Detect which cell encompasses the target text, then output its (X, Y) center coordinate. 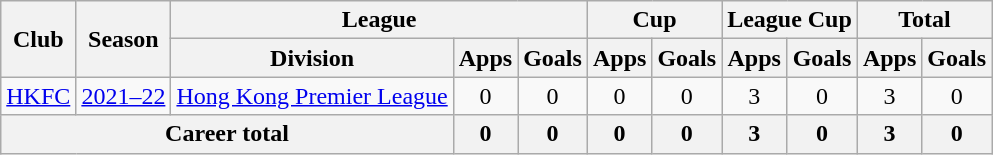
Club (38, 39)
Season (124, 39)
Division (312, 58)
Cup (654, 20)
Total (924, 20)
Hong Kong Premier League (312, 96)
2021–22 (124, 96)
Career total (227, 134)
League (380, 20)
League Cup (790, 20)
HKFC (38, 96)
